Extract the (x, y) coordinate from the center of the cell holding the provided text.  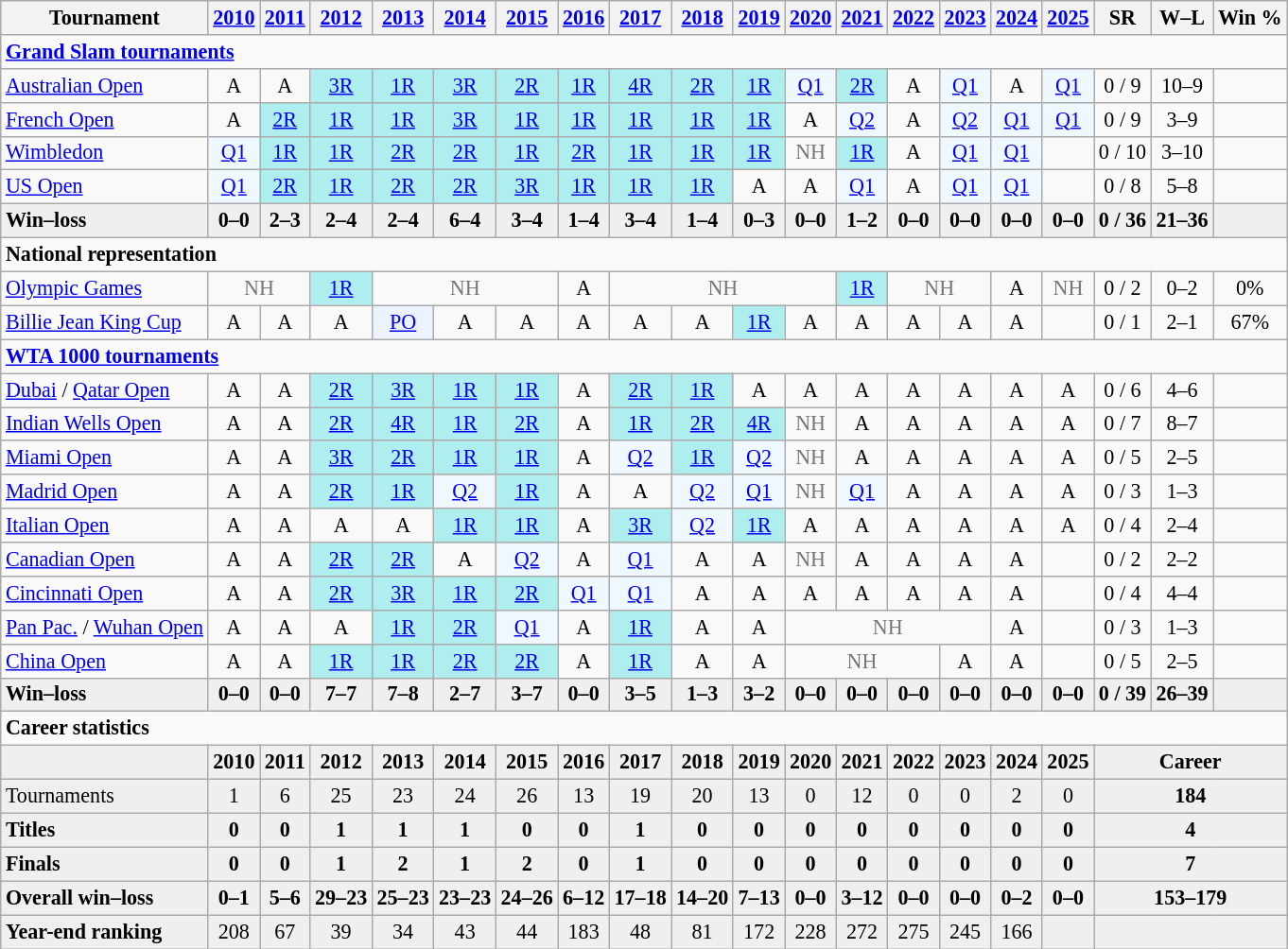
48 (640, 931)
7 (1191, 864)
153–179 (1191, 898)
6–4 (465, 220)
0 / 39 (1123, 695)
6–12 (583, 898)
245 (965, 931)
29–23 (341, 898)
6 (286, 796)
China Open (104, 661)
184 (1191, 796)
20 (703, 796)
National representation (644, 254)
2–2 (1182, 559)
3–12 (862, 898)
2–3 (286, 220)
5–6 (286, 898)
Canadian Open (104, 559)
Career statistics (644, 729)
208 (234, 931)
12 (862, 796)
67% (1250, 322)
7–7 (341, 695)
Miami Open (104, 457)
Year-end ranking (104, 931)
Wimbledon (104, 153)
166 (1017, 931)
3–10 (1182, 153)
8–7 (1182, 423)
Tournament (104, 17)
1–2 (862, 220)
4 (1191, 830)
7–13 (758, 898)
24–26 (527, 898)
26 (527, 796)
Cincinnati Open (104, 593)
0 / 7 (1123, 423)
Dubai / Qatar Open (104, 389)
Billie Jean King Cup (104, 322)
Olympic Games (104, 288)
44 (527, 931)
SR (1123, 17)
Madrid Open (104, 492)
25–23 (403, 898)
2–7 (465, 695)
Indian Wells Open (104, 423)
0 / 10 (1123, 153)
0–3 (758, 220)
Titles (104, 830)
3–2 (758, 695)
3–9 (1182, 119)
French Open (104, 119)
17–18 (640, 898)
23 (403, 796)
0 / 8 (1123, 187)
0–1 (234, 898)
34 (403, 931)
21–36 (1182, 220)
US Open (104, 187)
19 (640, 796)
43 (465, 931)
3–5 (640, 695)
5–8 (1182, 187)
7–8 (403, 695)
Tournaments (104, 796)
Win % (1250, 17)
0% (1250, 288)
Pan Pac. / Wuhan Open (104, 627)
23–23 (465, 898)
183 (583, 931)
0 / 36 (1123, 220)
26–39 (1182, 695)
4–4 (1182, 593)
81 (703, 931)
3–7 (527, 695)
275 (914, 931)
0 / 1 (1123, 322)
228 (810, 931)
25 (341, 796)
WTA 1000 tournaments (644, 356)
172 (758, 931)
Finals (104, 864)
14–20 (703, 898)
Grand Slam tournaments (644, 51)
10–9 (1182, 85)
39 (341, 931)
67 (286, 931)
Career (1191, 762)
24 (465, 796)
2–1 (1182, 322)
4–6 (1182, 389)
W–L (1182, 17)
272 (862, 931)
Australian Open (104, 85)
Italian Open (104, 526)
PO (403, 322)
Overall win–loss (104, 898)
0 / 6 (1123, 389)
